Identify which cell holds the provided text, then report its [X, Y] central coordinate. 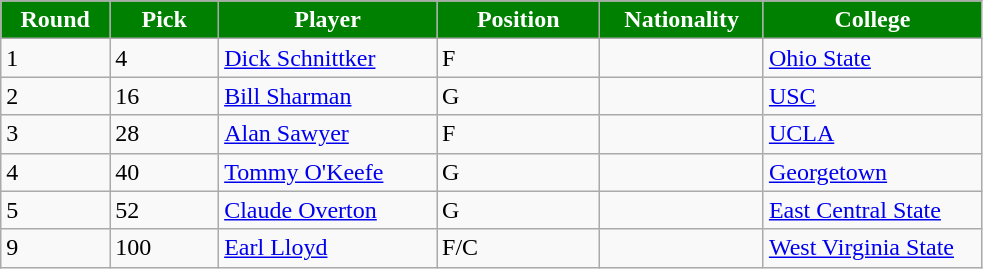
Earl Lloyd [328, 248]
F/C [518, 248]
Tommy O'Keefe [328, 172]
1 [56, 58]
2 [56, 96]
Ohio State [872, 58]
40 [164, 172]
52 [164, 210]
Round [56, 20]
Player [328, 20]
9 [56, 248]
28 [164, 134]
100 [164, 248]
Bill Sharman [328, 96]
Alan Sawyer [328, 134]
Position [518, 20]
USC [872, 96]
16 [164, 96]
Dick Schnittker [328, 58]
Georgetown [872, 172]
Pick [164, 20]
College [872, 20]
West Virginia State [872, 248]
UCLA [872, 134]
5 [56, 210]
East Central State [872, 210]
Nationality [682, 20]
Claude Overton [328, 210]
3 [56, 134]
